Determine the [x, y] coordinate at the center of the cell enclosing the given text.  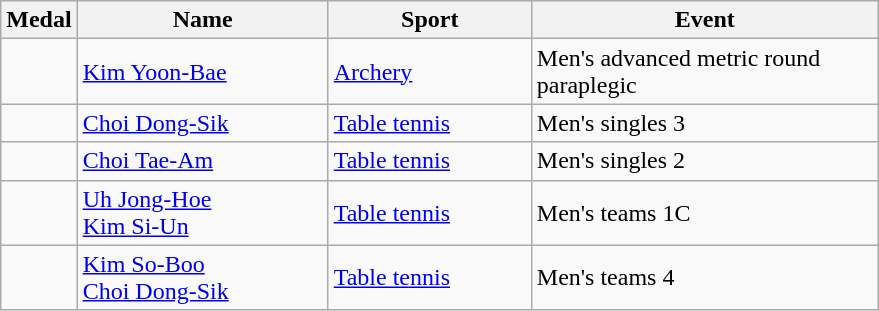
Men's singles 3 [704, 123]
Men's singles 2 [704, 161]
Men's teams 1C [704, 212]
Medal [39, 20]
Uh Jong-HoeKim Si-Un [202, 212]
Kim So-BooChoi Dong-Sik [202, 278]
Name [202, 20]
Choi Dong-Sik [202, 123]
Archery [430, 72]
Men's teams 4 [704, 278]
Event [704, 20]
Sport [430, 20]
Choi Tae-Am [202, 161]
Kim Yoon-Bae [202, 72]
Men's advanced metric round paraplegic [704, 72]
